Return the [X, Y] coordinate for the center point of the cell that contains the specified text.  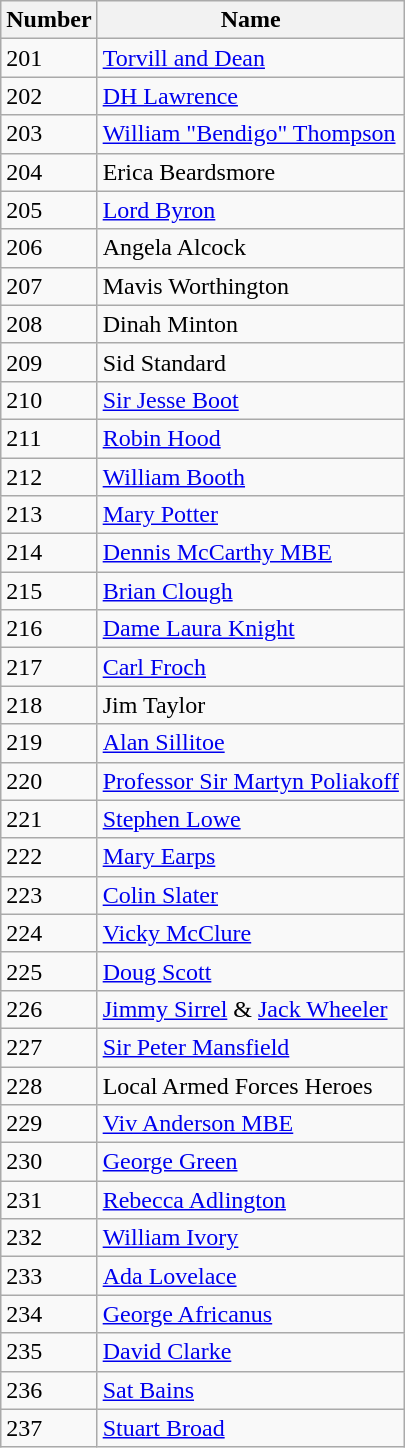
220 [49, 781]
Ada Lovelace [250, 1276]
232 [49, 1238]
221 [49, 819]
George Africanus [250, 1314]
Doug Scott [250, 971]
Sir Jesse Boot [250, 400]
230 [49, 1162]
218 [49, 705]
William Booth [250, 477]
215 [49, 591]
204 [49, 172]
Name [250, 20]
Local Armed Forces Heroes [250, 1085]
219 [49, 743]
205 [49, 210]
Jimmy Sirrel & Jack Wheeler [250, 1009]
Professor Sir Martyn Poliakoff [250, 781]
222 [49, 857]
214 [49, 553]
William "Bendigo" Thompson [250, 134]
Dame Laura Knight [250, 629]
229 [49, 1124]
231 [49, 1200]
202 [49, 96]
George Green [250, 1162]
Mavis Worthington [250, 286]
226 [49, 1009]
201 [49, 58]
Vicky McClure [250, 933]
206 [49, 248]
Viv Anderson MBE [250, 1124]
Robin Hood [250, 438]
Sat Bains [250, 1390]
Brian Clough [250, 591]
209 [49, 362]
Sir Peter Mansfield [250, 1047]
228 [49, 1085]
223 [49, 895]
Alan Sillitoe [250, 743]
210 [49, 400]
235 [49, 1352]
207 [49, 286]
236 [49, 1390]
Rebecca Adlington [250, 1200]
Number [49, 20]
237 [49, 1428]
Jim Taylor [250, 705]
Lord Byron [250, 210]
224 [49, 933]
216 [49, 629]
227 [49, 1047]
212 [49, 477]
Angela Alcock [250, 248]
Dennis McCarthy MBE [250, 553]
234 [49, 1314]
William Ivory [250, 1238]
Mary Potter [250, 515]
233 [49, 1276]
Torvill and Dean [250, 58]
Erica Beardsmore [250, 172]
208 [49, 324]
203 [49, 134]
David Clarke [250, 1352]
Mary Earps [250, 857]
211 [49, 438]
Colin Slater [250, 895]
213 [49, 515]
Sid Standard [250, 362]
Stephen Lowe [250, 819]
217 [49, 667]
225 [49, 971]
Stuart Broad [250, 1428]
Dinah Minton [250, 324]
DH Lawrence [250, 96]
Carl Froch [250, 667]
